Identify which cell holds the provided text, then report its (x, y) central coordinate. 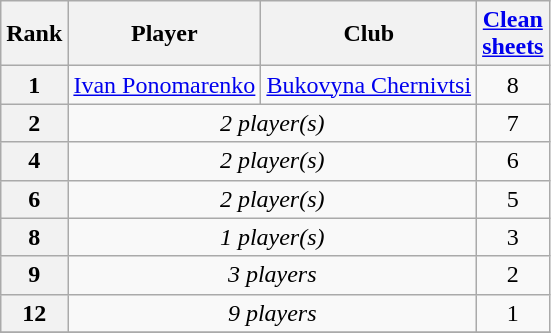
9 players (272, 313)
Club (369, 34)
3 players (272, 275)
Bukovyna Chernivtsi (369, 85)
1 player(s) (272, 237)
Cleansheets (513, 34)
7 (513, 123)
3 (513, 237)
12 (34, 313)
9 (34, 275)
Player (164, 34)
4 (34, 161)
5 (513, 199)
Ivan Ponomarenko (164, 85)
Rank (34, 34)
